Extract the (X, Y) coordinate from the center of the cell holding the provided text.  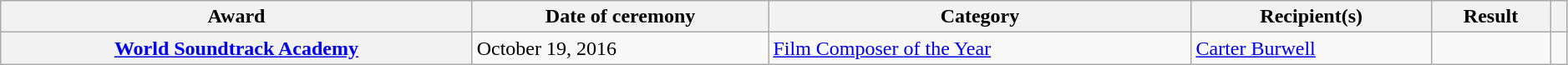
Film Composer of the Year (980, 48)
Result (1490, 17)
Category (980, 17)
Award (236, 17)
Recipient(s) (1312, 17)
World Soundtrack Academy (236, 48)
October 19, 2016 (620, 48)
Carter Burwell (1312, 48)
Date of ceremony (620, 17)
